Extract the [x, y] coordinate from the center of the cell holding the provided text.  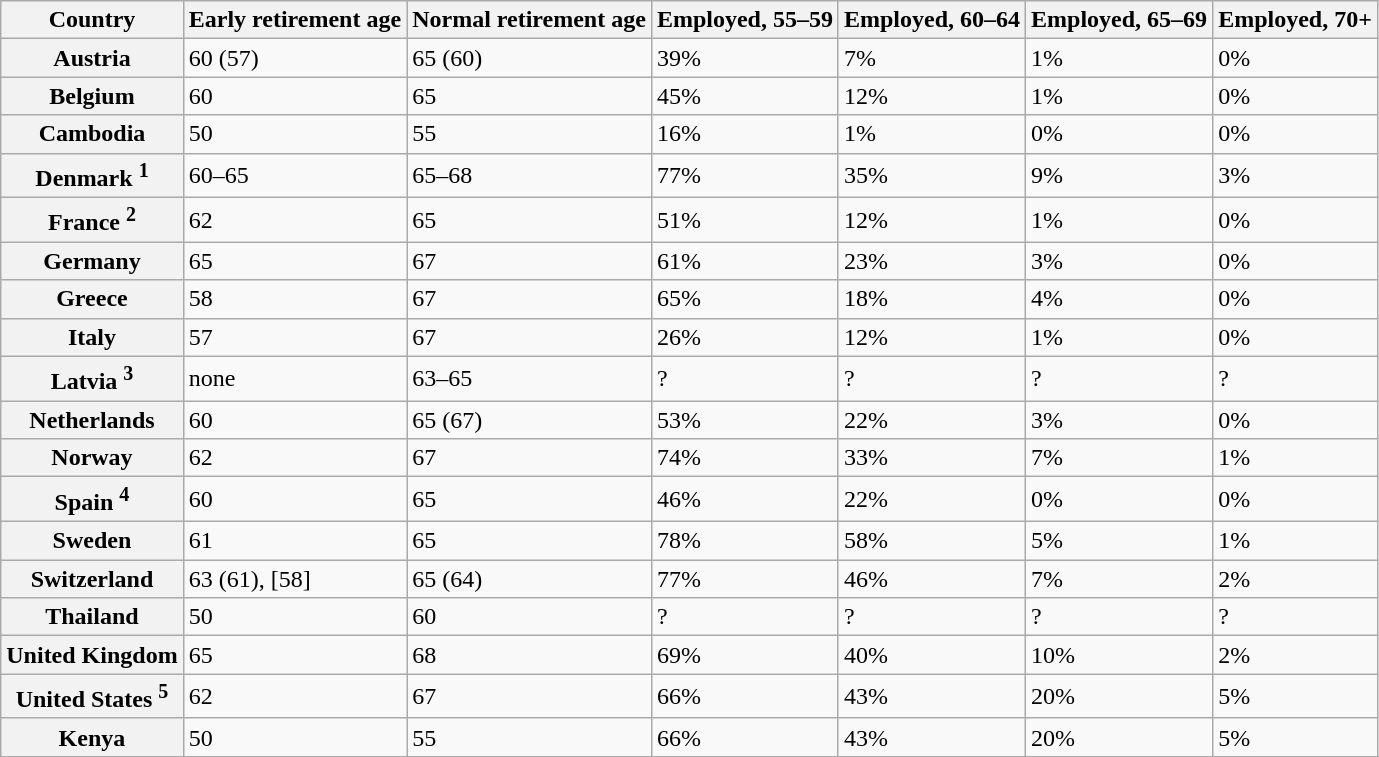
4% [1120, 299]
61 [294, 541]
Kenya [92, 737]
Sweden [92, 541]
69% [744, 655]
Employed, 65–69 [1120, 20]
45% [744, 96]
Netherlands [92, 420]
26% [744, 337]
United Kingdom [92, 655]
Cambodia [92, 134]
65–68 [530, 176]
Germany [92, 261]
Norway [92, 458]
57 [294, 337]
Thailand [92, 617]
58% [932, 541]
Early retirement age [294, 20]
Employed, 60–64 [932, 20]
51% [744, 220]
60–65 [294, 176]
Employed, 70+ [1296, 20]
Latvia 3 [92, 378]
61% [744, 261]
16% [744, 134]
23% [932, 261]
33% [932, 458]
53% [744, 420]
60 (57) [294, 58]
10% [1120, 655]
France 2 [92, 220]
78% [744, 541]
9% [1120, 176]
39% [744, 58]
Country [92, 20]
68 [530, 655]
58 [294, 299]
65 (64) [530, 579]
65 (67) [530, 420]
Switzerland [92, 579]
Employed, 55–59 [744, 20]
Belgium [92, 96]
74% [744, 458]
65 (60) [530, 58]
Austria [92, 58]
65% [744, 299]
United States 5 [92, 696]
18% [932, 299]
Denmark 1 [92, 176]
none [294, 378]
Normal retirement age [530, 20]
63 (61), [58] [294, 579]
Italy [92, 337]
35% [932, 176]
63–65 [530, 378]
Spain 4 [92, 500]
Greece [92, 299]
40% [932, 655]
